Capture the cell that displays the provided text and extract its [X, Y] central coordinate. 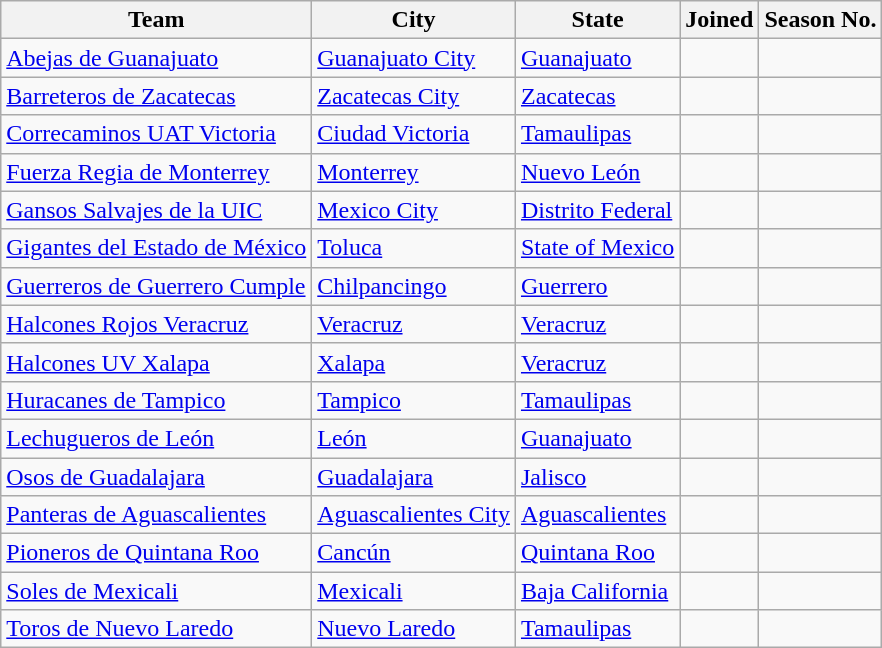
Toros de Nuevo Laredo [156, 629]
Distrito Federal [597, 210]
Nuevo León [597, 172]
Cancún [414, 553]
Correcaminos UAT Victoria [156, 134]
Guadalajara [414, 477]
Quintana Roo [597, 553]
Abejas de Guanajuato [156, 58]
Zacatecas [597, 96]
State [597, 20]
Tampico [414, 400]
Barreteros de Zacatecas [156, 96]
Nuevo Laredo [414, 629]
Aguascalientes [597, 515]
Lechugueros de León [156, 438]
Joined [720, 20]
Zacatecas City [414, 96]
Toluca [414, 248]
Huracanes de Tampico [156, 400]
Pioneros de Quintana Roo [156, 553]
Season No. [820, 20]
Monterrey [414, 172]
Osos de Guadalajara [156, 477]
State of Mexico [597, 248]
León [414, 438]
Aguascalientes City [414, 515]
Gigantes del Estado de México [156, 248]
Baja California [597, 591]
Gansos Salvajes de la UIC [156, 210]
Ciudad Victoria [414, 134]
Jalisco [597, 477]
Mexico City [414, 210]
Guanajuato City [414, 58]
Xalapa [414, 362]
Fuerza Regia de Monterrey [156, 172]
Soles de Mexicali [156, 591]
Halcones UV Xalapa [156, 362]
City [414, 20]
Guerrero [597, 286]
Chilpancingo [414, 286]
Team [156, 20]
Panteras de Aguascalientes [156, 515]
Mexicali [414, 591]
Guerreros de Guerrero Cumple [156, 286]
Halcones Rojos Veracruz [156, 324]
